Determine the [X, Y] coordinate at the center of the cell enclosing the given text.  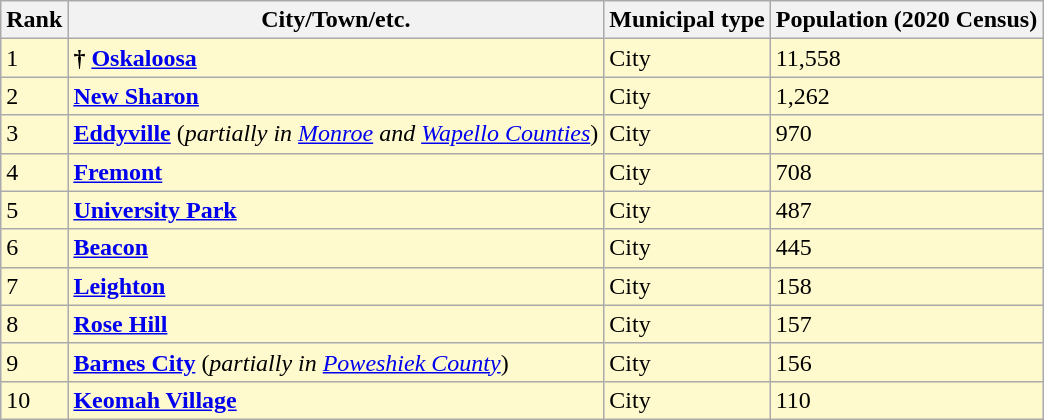
8 [34, 324]
† Oskaloosa [336, 58]
Population (2020 Census) [906, 20]
445 [906, 248]
Leighton [336, 286]
Fremont [336, 172]
11,558 [906, 58]
157 [906, 324]
970 [906, 134]
9 [34, 362]
2 [34, 96]
New Sharon [336, 96]
10 [34, 400]
6 [34, 248]
1 [34, 58]
1,262 [906, 96]
Beacon [336, 248]
487 [906, 210]
110 [906, 400]
Municipal type [687, 20]
5 [34, 210]
708 [906, 172]
Rank [34, 20]
City/Town/etc. [336, 20]
Keomah Village [336, 400]
158 [906, 286]
156 [906, 362]
4 [34, 172]
Rose Hill [336, 324]
Barnes City (partially in Poweshiek County) [336, 362]
7 [34, 286]
3 [34, 134]
University Park [336, 210]
Eddyville (partially in Monroe and Wapello Counties) [336, 134]
